Return (X, Y) of the center of cell containing provided text 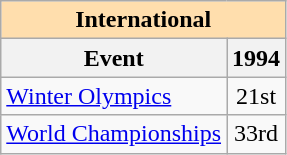
World Championships (114, 134)
1994 (256, 58)
International (144, 20)
Winter Olympics (114, 96)
21st (256, 96)
Event (114, 58)
33rd (256, 134)
